Locate the cell with the specified text and output its [X, Y] center coordinate. 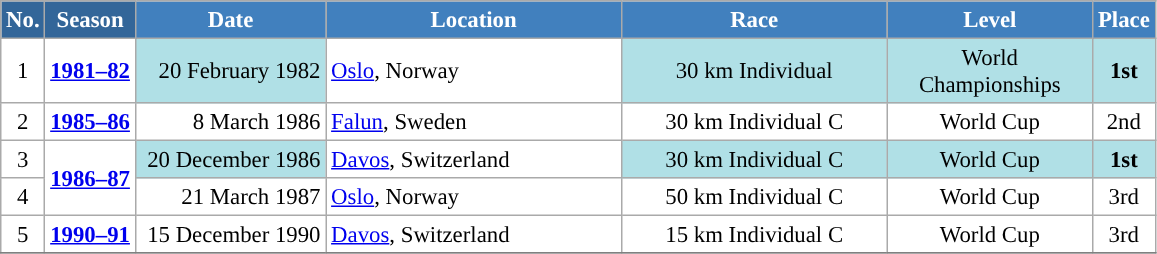
Season [90, 20]
2nd [1124, 122]
50 km Individual C [754, 197]
4 [23, 197]
3 [23, 160]
20 December 1986 [230, 160]
1986–87 [90, 178]
Place [1124, 20]
World Championships [990, 72]
Level [990, 20]
Race [754, 20]
Falun, Sweden [474, 122]
15 km Individual C [754, 235]
No. [23, 20]
1985–86 [90, 122]
15 December 1990 [230, 235]
1981–82 [90, 72]
1 [23, 72]
5 [23, 235]
20 February 1982 [230, 72]
Date [230, 20]
2 [23, 122]
21 March 1987 [230, 197]
Location [474, 20]
8 March 1986 [230, 122]
1990–91 [90, 235]
30 km Individual [754, 72]
